Find where the given text appears and provide that cell's center as [x, y] coordinate. 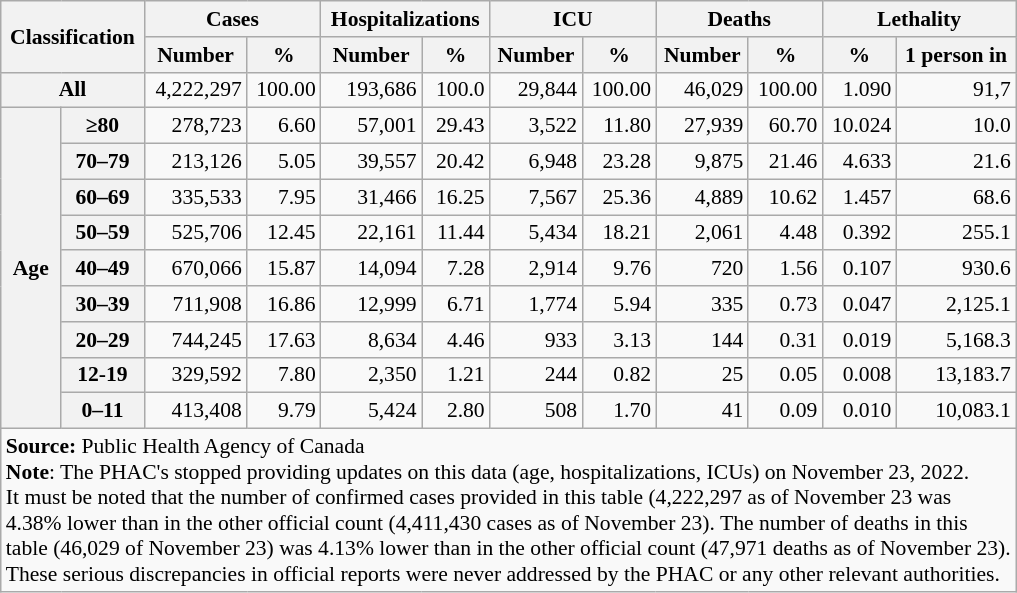
40–49 [102, 269]
Classification [72, 36]
Lethality [918, 19]
14,094 [372, 269]
0.010 [859, 411]
7.95 [284, 197]
1,774 [536, 304]
29,844 [536, 90]
329,592 [196, 375]
508 [536, 411]
0.008 [859, 375]
213,126 [196, 162]
1.70 [619, 411]
2,350 [372, 375]
3,522 [536, 126]
9.76 [619, 269]
23.28 [619, 162]
17.63 [284, 340]
11.80 [619, 126]
1.090 [859, 90]
39,557 [372, 162]
60.70 [785, 126]
4,222,297 [196, 90]
15.87 [284, 269]
1 person in [956, 55]
0.019 [859, 340]
9,875 [702, 162]
711,908 [196, 304]
4.46 [456, 340]
2.80 [456, 411]
7.80 [284, 375]
57,001 [372, 126]
10.62 [785, 197]
0.73 [785, 304]
255.1 [956, 233]
4.633 [859, 162]
0.05 [785, 375]
5,424 [372, 411]
20–29 [102, 340]
0.31 [785, 340]
11.44 [456, 233]
930.6 [956, 269]
29.43 [456, 126]
2,061 [702, 233]
Deaths [739, 19]
22,161 [372, 233]
70–79 [102, 162]
9.79 [284, 411]
244 [536, 375]
193,686 [372, 90]
≥80 [102, 126]
8,634 [372, 340]
525,706 [196, 233]
25.36 [619, 197]
All [72, 90]
21.6 [956, 162]
10,083.1 [956, 411]
1.21 [456, 375]
Age [31, 268]
6,948 [536, 162]
413,408 [196, 411]
7.28 [456, 269]
335 [702, 304]
18.21 [619, 233]
12-19 [102, 375]
27,939 [702, 126]
60–69 [102, 197]
0.09 [785, 411]
278,723 [196, 126]
0.107 [859, 269]
ICU [573, 19]
100.0 [456, 90]
1.56 [785, 269]
20.42 [456, 162]
46,029 [702, 90]
4,889 [702, 197]
12,999 [372, 304]
68.6 [956, 197]
744,245 [196, 340]
0–11 [102, 411]
50–59 [102, 233]
91,7 [956, 90]
16.25 [456, 197]
10.024 [859, 126]
12.45 [284, 233]
6.71 [456, 304]
5,434 [536, 233]
31,466 [372, 197]
0.82 [619, 375]
2,914 [536, 269]
5.05 [284, 162]
5,168.3 [956, 340]
4.48 [785, 233]
5.94 [619, 304]
670,066 [196, 269]
41 [702, 411]
7,567 [536, 197]
21.46 [785, 162]
Hospitalizations [406, 19]
16.86 [284, 304]
13,183.7 [956, 375]
335,533 [196, 197]
3.13 [619, 340]
Cases [232, 19]
0.392 [859, 233]
2,125.1 [956, 304]
30–39 [102, 304]
6.60 [284, 126]
1.457 [859, 197]
144 [702, 340]
25 [702, 375]
0.047 [859, 304]
10.0 [956, 126]
720 [702, 269]
933 [536, 340]
